Pinpoint the cell where the given text exists, returning its [X, Y] midpoint coordinate. 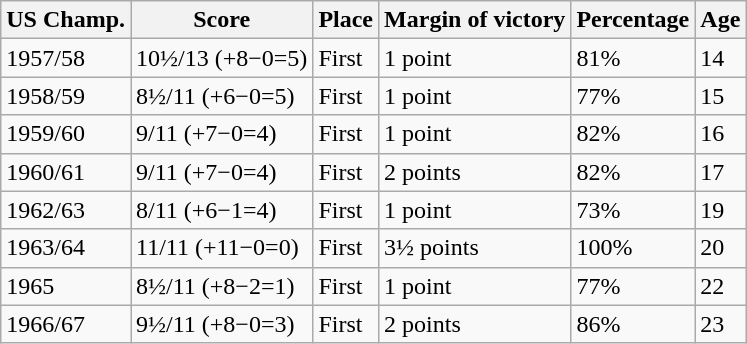
8½/11 (+6−0=5) [222, 96]
1962/63 [66, 210]
22 [720, 286]
1959/60 [66, 134]
73% [633, 210]
1960/61 [66, 172]
81% [633, 58]
16 [720, 134]
1966/67 [66, 324]
8/11 (+6−1=4) [222, 210]
1965 [66, 286]
8½/11 (+8−2=1) [222, 286]
14 [720, 58]
19 [720, 210]
15 [720, 96]
1963/64 [66, 248]
1958/59 [66, 96]
17 [720, 172]
23 [720, 324]
86% [633, 324]
Age [720, 20]
US Champ. [66, 20]
100% [633, 248]
10½/13 (+8−0=5) [222, 58]
11/11 (+11−0=0) [222, 248]
20 [720, 248]
1957/58 [66, 58]
Margin of victory [475, 20]
Score [222, 20]
Percentage [633, 20]
3½ points [475, 248]
9½/11 (+8−0=3) [222, 324]
Place [346, 20]
